From the cell containing the given text, extract its center point as [x, y] coordinate. 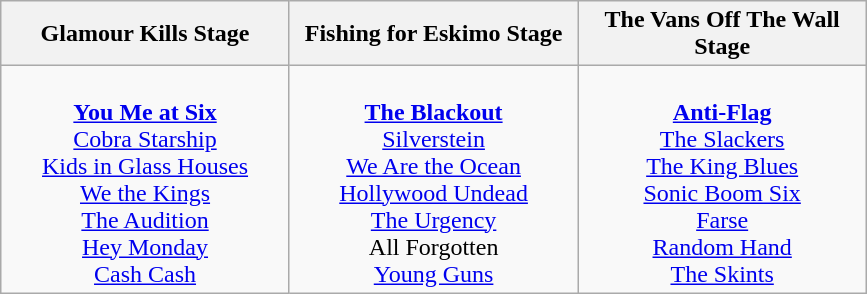
The Blackout Silverstein We Are the Ocean Hollywood Undead The Urgency All Forgotten Young Guns [434, 180]
The Vans Off The Wall Stage [722, 34]
You Me at Six Cobra Starship Kids in Glass Houses We the Kings The Audition Hey Monday Cash Cash [146, 180]
Fishing for Eskimo Stage [434, 34]
Glamour Kills Stage [146, 34]
Anti-Flag The Slackers The King Blues Sonic Boom Six Farse Random Hand The Skints [722, 180]
